Return [x, y] of the center of cell containing provided text 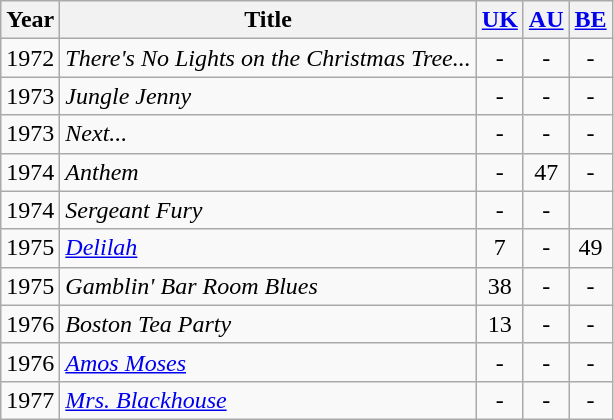
Next... [268, 134]
AU [546, 20]
UK [500, 20]
BE [590, 20]
38 [500, 286]
Title [268, 20]
Mrs. Blackhouse [268, 400]
Year [30, 20]
47 [546, 172]
1977 [30, 400]
Gamblin' Bar Room Blues [268, 286]
7 [500, 248]
Sergeant Fury [268, 210]
Amos Moses [268, 362]
13 [500, 324]
49 [590, 248]
1972 [30, 58]
Jungle Jenny [268, 96]
Delilah [268, 248]
There's No Lights on the Christmas Tree... [268, 58]
Anthem [268, 172]
Boston Tea Party [268, 324]
